Provide the [x, y] coordinate of the cell's center where the given text is located.  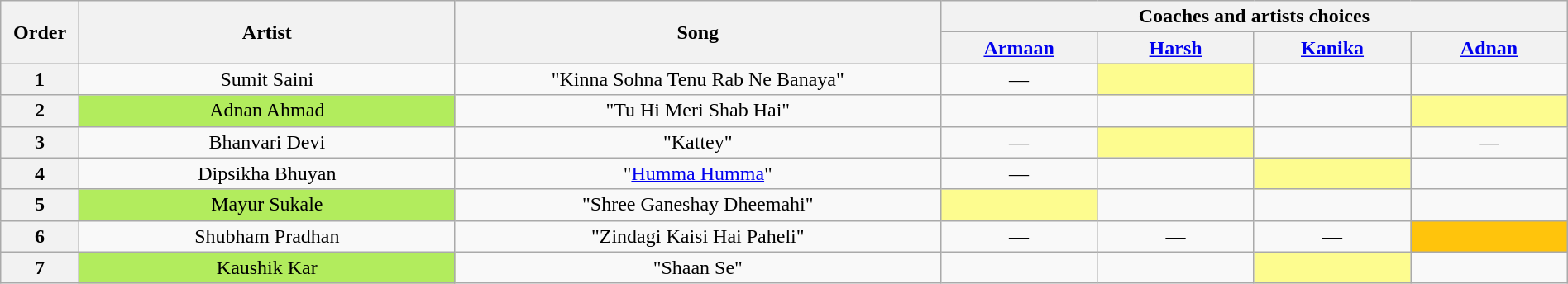
4 [40, 173]
Coaches and artists choices [1254, 17]
Bhanvari Devi [266, 142]
Harsh [1176, 48]
2 [40, 111]
"Humma Humma" [698, 173]
Adnan Ahmad [266, 111]
3 [40, 142]
1 [40, 79]
"Zindagi Kaisi Hai Paheli" [698, 236]
Dipsikha Bhuyan [266, 173]
"Shree Ganeshay Dheemahi" [698, 205]
Artist [266, 32]
Kanika [1331, 48]
Order [40, 32]
7 [40, 267]
"Kattey" [698, 142]
5 [40, 205]
Mayur Sukale [266, 205]
Sumit Saini [266, 79]
Armaan [1019, 48]
"Tu Hi Meri Shab Hai" [698, 111]
Kaushik Kar [266, 267]
6 [40, 236]
Adnan [1489, 48]
"Kinna Sohna Tenu Rab Ne Banaya" [698, 79]
Song [698, 32]
Shubham Pradhan [266, 236]
"Shaan Se" [698, 267]
